Return the (X, Y) coordinate for the center point of the cell that contains the specified text.  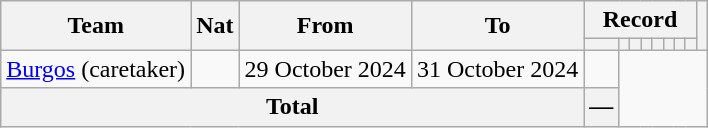
31 October 2024 (497, 69)
To (497, 26)
Total (292, 107)
Team (96, 26)
— (602, 107)
Record (640, 20)
29 October 2024 (325, 69)
Burgos (caretaker) (96, 69)
From (325, 26)
Nat (215, 26)
